Scan for the cell matching the given text and deliver its [x, y] coordinate at center. 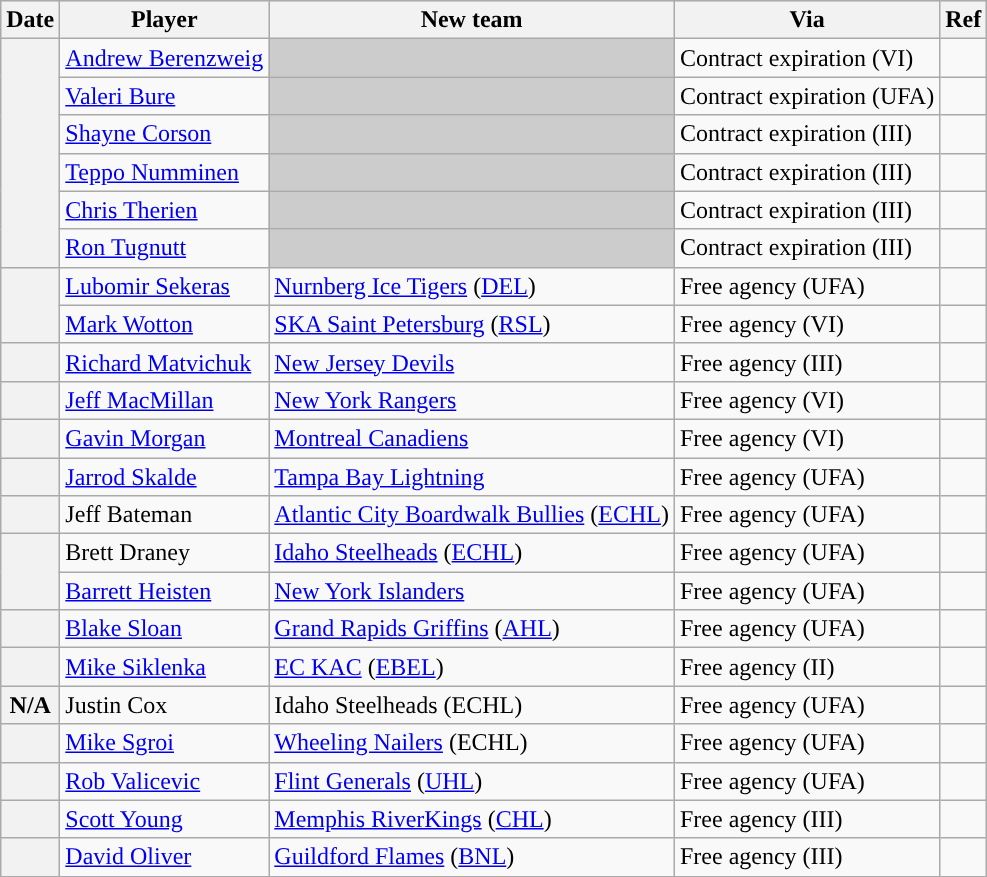
Valeri Bure [164, 96]
Date [30, 20]
New team [472, 20]
Justin Cox [164, 705]
Ref [964, 20]
Richard Matvichuk [164, 362]
Ron Tugnutt [164, 248]
Contract expiration (VI) [806, 58]
New Jersey Devils [472, 362]
Atlantic City Boardwalk Bullies (ECHL) [472, 515]
Gavin Morgan [164, 438]
Wheeling Nailers (ECHL) [472, 743]
Blake Sloan [164, 629]
David Oliver [164, 857]
Jeff Bateman [164, 515]
New York Rangers [472, 400]
Andrew Berenzweig [164, 58]
Rob Valicevic [164, 781]
N/A [30, 705]
Grand Rapids Griffins (AHL) [472, 629]
Contract expiration (UFA) [806, 96]
Tampa Bay Lightning [472, 477]
Jeff MacMillan [164, 400]
Guildford Flames (BNL) [472, 857]
Mike Siklenka [164, 667]
Chris Therien [164, 210]
SKA Saint Petersburg (RSL) [472, 324]
Teppo Numminen [164, 172]
New York Islanders [472, 591]
Free agency (II) [806, 667]
Shayne Corson [164, 134]
Mike Sgroi [164, 743]
Barrett Heisten [164, 591]
Lubomir Sekeras [164, 286]
EC KAC (EBEL) [472, 667]
Nurnberg Ice Tigers (DEL) [472, 286]
Flint Generals (UHL) [472, 781]
Brett Draney [164, 553]
Mark Wotton [164, 324]
Memphis RiverKings (CHL) [472, 819]
Jarrod Skalde [164, 477]
Via [806, 20]
Scott Young [164, 819]
Player [164, 20]
Montreal Canadiens [472, 438]
